Locate the cell with the specified text and output its [x, y] center coordinate. 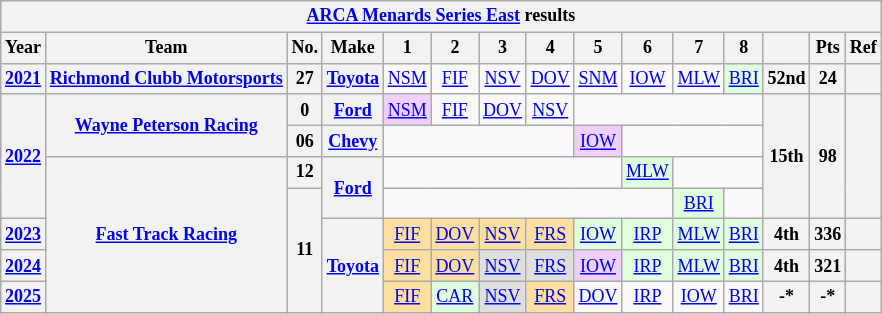
15th [786, 156]
4 [550, 48]
1 [407, 48]
0 [304, 110]
ARCA Menards Series East results [441, 16]
24 [828, 78]
2021 [24, 78]
Make [352, 48]
7 [698, 48]
06 [304, 140]
Team [166, 48]
Fast Track Racing [166, 235]
27 [304, 78]
Ref [863, 48]
11 [304, 250]
2025 [24, 296]
SNM [598, 78]
2023 [24, 234]
2 [455, 48]
321 [828, 266]
Chevy [352, 140]
12 [304, 172]
6 [648, 48]
2022 [24, 156]
Pts [828, 48]
Year [24, 48]
98 [828, 156]
Wayne Peterson Racing [166, 125]
No. [304, 48]
5 [598, 48]
2024 [24, 266]
8 [744, 48]
52nd [786, 78]
Richmond Clubb Motorsports [166, 78]
CAR [455, 296]
3 [503, 48]
336 [828, 234]
